Pinpoint the cell where the given text exists, returning its (x, y) midpoint coordinate. 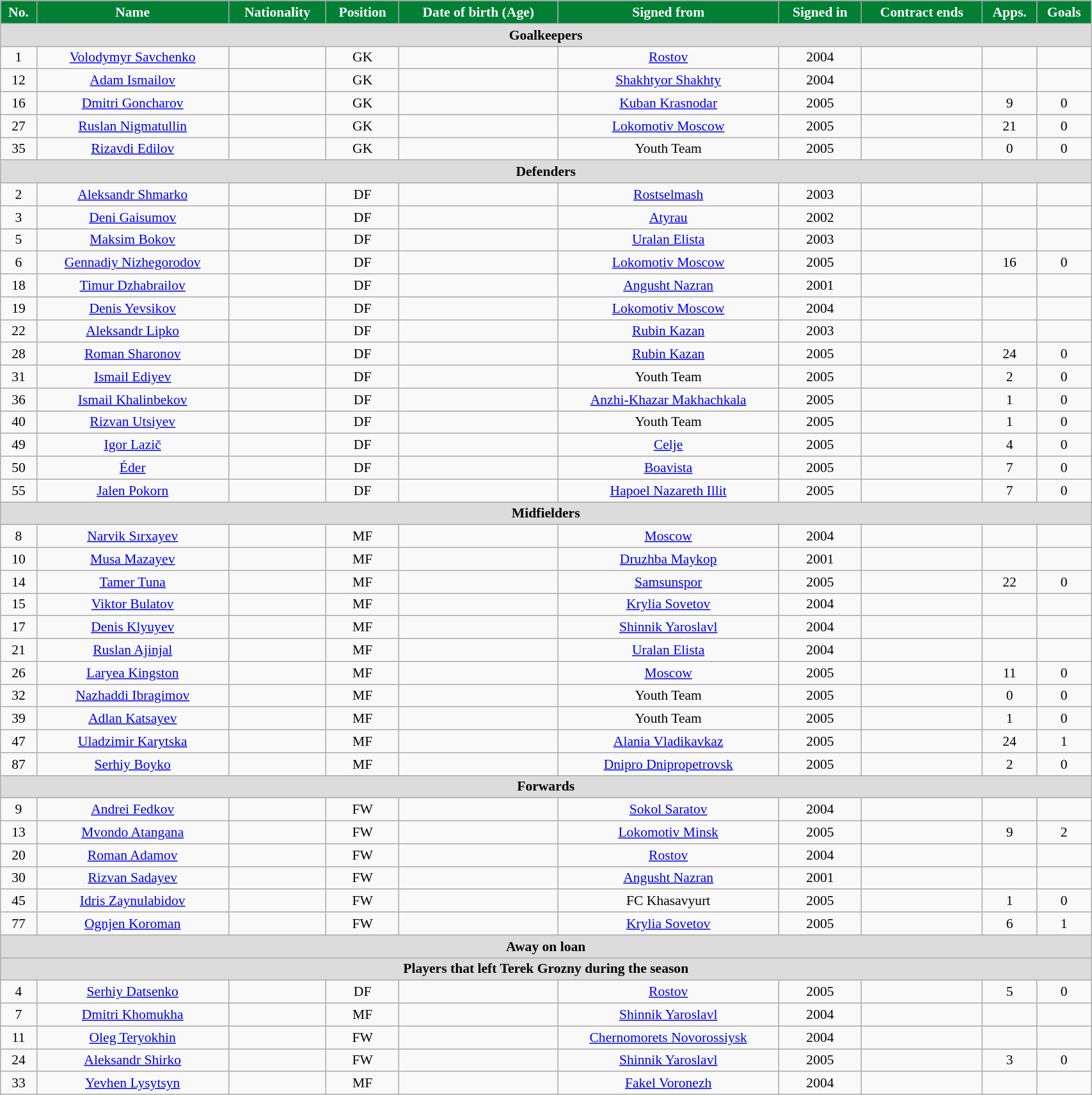
26 (19, 673)
Boavista (668, 468)
45 (19, 901)
28 (19, 354)
10 (19, 559)
Nazhaddi Ibragimov (132, 696)
Volodymyr Savchenko (132, 58)
8 (19, 537)
Ruslan Nigmatullin (132, 126)
Samsunspor (668, 582)
15 (19, 604)
40 (19, 422)
12 (19, 81)
Jalen Pokorn (132, 491)
87 (19, 764)
20 (19, 855)
Yevhen Lysytsyn (132, 1083)
Ruslan Ajinjal (132, 650)
Druzhba Maykop (668, 559)
Apps. (1009, 12)
Uladzimir Karytska (132, 741)
Shakhtyor Shakhty (668, 81)
No. (19, 12)
Rostselmash (668, 194)
Igor Lazič (132, 445)
47 (19, 741)
Viktor Bulatov (132, 604)
31 (19, 377)
Rizvan Utsiyev (132, 422)
Nationality (277, 12)
77 (19, 924)
Signed from (668, 12)
Adlan Katsayev (132, 719)
Narvik Sırxayev (132, 537)
Atyrau (668, 217)
Players that left Terek Grozny during the season (546, 969)
Aleksandr Lipko (132, 331)
19 (19, 308)
Serhiy Boyko (132, 764)
Rizvan Sadayev (132, 878)
Hapoel Nazareth Illit (668, 491)
13 (19, 833)
Rizavdi Edilov (132, 149)
Contract ends (922, 12)
Musa Mazayev (132, 559)
Maksim Bokov (132, 240)
50 (19, 468)
Éder (132, 468)
Goalkeepers (546, 35)
Oleg Teryokhin (132, 1037)
Fakel Voronezh (668, 1083)
Position (363, 12)
Aleksandr Shmarko (132, 194)
18 (19, 286)
Date of birth (Age) (479, 12)
36 (19, 400)
Name (132, 12)
Denis Yevsikov (132, 308)
Andrei Fedkov (132, 810)
32 (19, 696)
39 (19, 719)
Anzhi-Khazar Makhachkala (668, 400)
Roman Adamov (132, 855)
Adam Ismailov (132, 81)
Laryea Kingston (132, 673)
Dmitri Goncharov (132, 104)
Gennadiy Nizhegorodov (132, 263)
Timur Dzhabrailov (132, 286)
Signed in (820, 12)
Chernomorets Novorossiysk (668, 1037)
Lokomotiv Minsk (668, 833)
Idris Zaynulabidov (132, 901)
Tamer Tuna (132, 582)
Dmitri Khomukha (132, 1015)
Away on loan (546, 947)
Alania Vladikavkaz (668, 741)
Kuban Krasnodar (668, 104)
33 (19, 1083)
Midfielders (546, 514)
27 (19, 126)
FC Khasavyurt (668, 901)
30 (19, 878)
Ismail Khalinbekov (132, 400)
Forwards (546, 787)
55 (19, 491)
Deni Gaisumov (132, 217)
Ognjen Koroman (132, 924)
Serhiy Datsenko (132, 992)
14 (19, 582)
2002 (820, 217)
Goals (1064, 12)
Sokol Saratov (668, 810)
49 (19, 445)
Denis Klyuyev (132, 627)
Defenders (546, 172)
Mvondo Atangana (132, 833)
35 (19, 149)
17 (19, 627)
Dnipro Dnipropetrovsk (668, 764)
Ismail Ediyev (132, 377)
Celje (668, 445)
Roman Sharonov (132, 354)
Aleksandr Shirko (132, 1060)
